Return (x, y) of the center of cell containing provided text 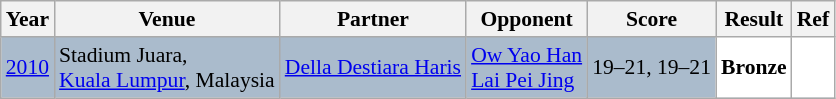
19–21, 19–21 (652, 68)
Opponent (526, 19)
Score (652, 19)
Ow Yao Han Lai Pei Jing (526, 68)
Year (28, 19)
Result (754, 19)
Partner (373, 19)
Della Destiara Haris (373, 68)
Bronze (754, 68)
2010 (28, 68)
Stadium Juara,Kuala Lumpur, Malaysia (167, 68)
Ref (813, 19)
Venue (167, 19)
